Pinpoint the cell where the given text exists, returning its [X, Y] midpoint coordinate. 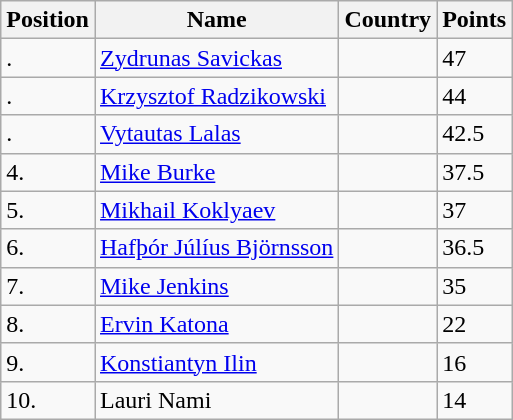
Zydrunas Savickas [216, 58]
Mikhail Koklyaev [216, 210]
37 [474, 210]
4. [48, 172]
Country [388, 20]
42.5 [474, 134]
Hafþór Júlíus Björnsson [216, 248]
10. [48, 400]
14 [474, 400]
9. [48, 362]
47 [474, 58]
35 [474, 286]
6. [48, 248]
Konstiantyn Ilin [216, 362]
Krzysztof Radzikowski [216, 96]
16 [474, 362]
Lauri Nami [216, 400]
Ervin Katona [216, 324]
5. [48, 210]
44 [474, 96]
7. [48, 286]
8. [48, 324]
Name [216, 20]
22 [474, 324]
36.5 [474, 248]
Position [48, 20]
Mike Jenkins [216, 286]
Mike Burke [216, 172]
37.5 [474, 172]
Vytautas Lalas [216, 134]
Points [474, 20]
